Identify which cell holds the provided text, then report its (X, Y) central coordinate. 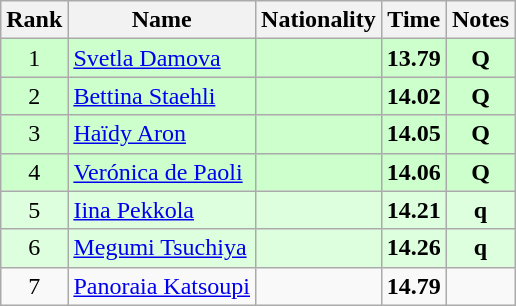
Notes (480, 20)
13.79 (414, 58)
4 (34, 172)
Haïdy Aron (162, 134)
Megumi Tsuchiya (162, 248)
Bettina Staehli (162, 96)
Nationality (319, 20)
14.26 (414, 248)
7 (34, 286)
5 (34, 210)
Rank (34, 20)
14.06 (414, 172)
14.79 (414, 286)
Name (162, 20)
Panoraia Katsoupi (162, 286)
14.21 (414, 210)
Svetla Damova (162, 58)
3 (34, 134)
14.05 (414, 134)
Time (414, 20)
Verónica de Paoli (162, 172)
1 (34, 58)
2 (34, 96)
Iina Pekkola (162, 210)
6 (34, 248)
14.02 (414, 96)
